Detect which cell encompasses the target text, then output its (X, Y) center coordinate. 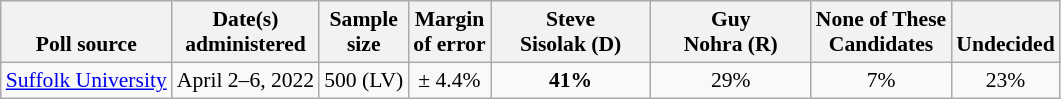
Undecided (1005, 32)
29% (731, 80)
± 4.4% (449, 80)
April 2–6, 2022 (246, 80)
Samplesize (364, 32)
GuyNohra (R) (731, 32)
Date(s)administered (246, 32)
23% (1005, 80)
Suffolk University (86, 80)
41% (571, 80)
7% (881, 80)
None of TheseCandidates (881, 32)
500 (LV) (364, 80)
Marginof error (449, 32)
SteveSisolak (D) (571, 32)
Poll source (86, 32)
